Return (X, Y) of the center of cell containing provided text 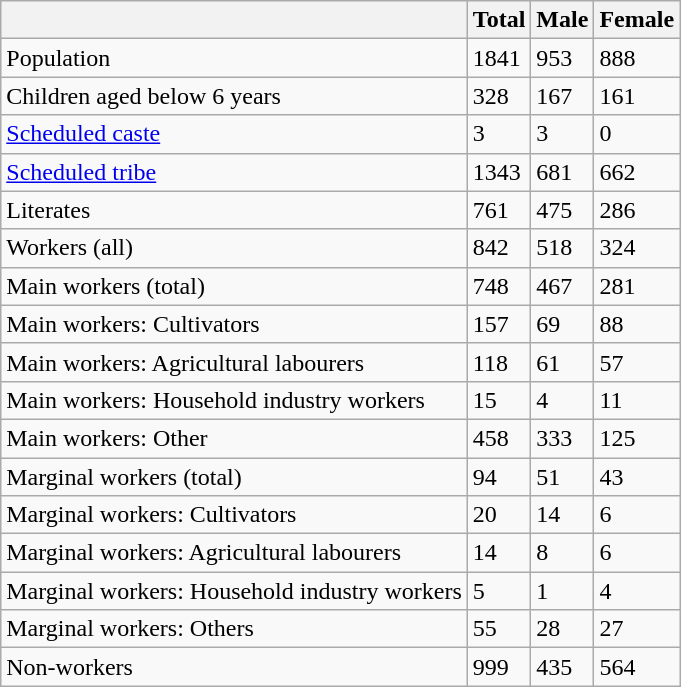
999 (499, 667)
435 (562, 667)
Marginal workers: Others (234, 629)
761 (499, 210)
Male (562, 20)
28 (562, 629)
328 (499, 96)
518 (562, 248)
0 (637, 134)
662 (637, 172)
564 (637, 667)
467 (562, 286)
69 (562, 324)
20 (499, 515)
61 (562, 362)
333 (562, 438)
286 (637, 210)
Children aged below 6 years (234, 96)
1 (562, 591)
Main workers (total) (234, 286)
1343 (499, 172)
88 (637, 324)
94 (499, 477)
Marginal workers: Household industry workers (234, 591)
55 (499, 629)
118 (499, 362)
458 (499, 438)
57 (637, 362)
324 (637, 248)
Female (637, 20)
43 (637, 477)
51 (562, 477)
Main workers: Other (234, 438)
Main workers: Agricultural labourers (234, 362)
Marginal workers: Cultivators (234, 515)
953 (562, 58)
888 (637, 58)
Literates (234, 210)
281 (637, 286)
1841 (499, 58)
Scheduled tribe (234, 172)
157 (499, 324)
Non-workers (234, 667)
Workers (all) (234, 248)
Scheduled caste (234, 134)
11 (637, 400)
161 (637, 96)
8 (562, 553)
Population (234, 58)
167 (562, 96)
Marginal workers (total) (234, 477)
Main workers: Household industry workers (234, 400)
27 (637, 629)
5 (499, 591)
125 (637, 438)
Main workers: Cultivators (234, 324)
681 (562, 172)
475 (562, 210)
Total (499, 20)
15 (499, 400)
748 (499, 286)
Marginal workers: Agricultural labourers (234, 553)
842 (499, 248)
